Capture the cell that displays the provided text and extract its (x, y) central coordinate. 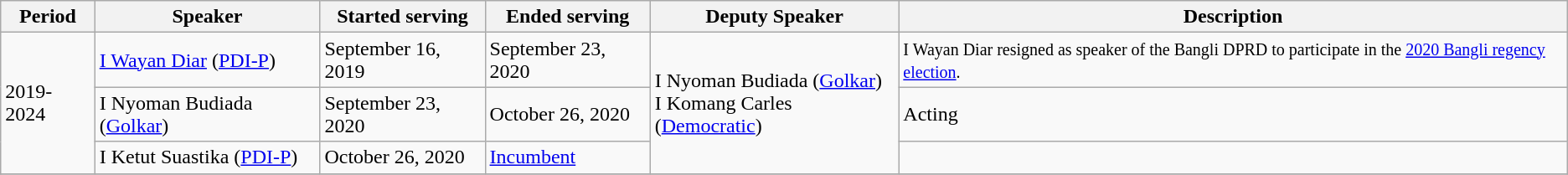
Speaker (208, 17)
I Nyoman Budiada (Golkar)I Komang Carles (Democratic) (774, 103)
Deputy Speaker (774, 17)
I Wayan Diar (PDI-P) (208, 60)
Ended serving (568, 17)
I Ketut Suastika (PDI-P) (208, 157)
Incumbent (568, 157)
Description (1233, 17)
Period (48, 17)
Started serving (402, 17)
Acting (1233, 114)
I Nyoman Budiada (Golkar) (208, 114)
September 16, 2019 (402, 60)
2019-2024 (48, 103)
I Wayan Diar resigned as speaker of the Bangli DPRD to participate in the 2020 Bangli regency election. (1233, 60)
